For the text-containing cell, return its midpoint in [x, y] coordinate format. 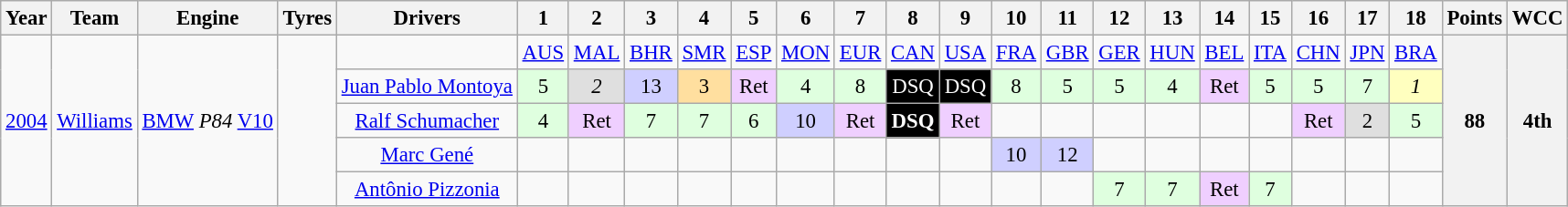
Team [95, 18]
Williams [95, 121]
Year [26, 18]
4th [1537, 121]
CHN [1318, 53]
AUS [543, 53]
ESP [754, 53]
18 [1416, 18]
BEL [1224, 53]
USA [965, 53]
Marc Gené [427, 155]
Engine [207, 18]
GBR [1067, 53]
BRA [1416, 53]
Ralf Schumacher [427, 121]
Juan Pablo Montoya [427, 87]
SMR [704, 53]
Antônio Pizzonia [427, 190]
Points [1475, 18]
MAL [596, 53]
2004 [26, 121]
16 [1318, 18]
JPN [1367, 53]
BMW P84 V10 [207, 121]
15 [1270, 18]
88 [1475, 121]
17 [1367, 18]
Tyres [307, 18]
WCC [1537, 18]
CAN [914, 53]
Drivers [427, 18]
9 [965, 18]
BHR [651, 53]
FRA [1016, 53]
EUR [860, 53]
ITA [1270, 53]
MON [806, 53]
11 [1067, 18]
14 [1224, 18]
GER [1119, 53]
HUN [1172, 53]
